Locate the cell with the specified text and output its [x, y] center coordinate. 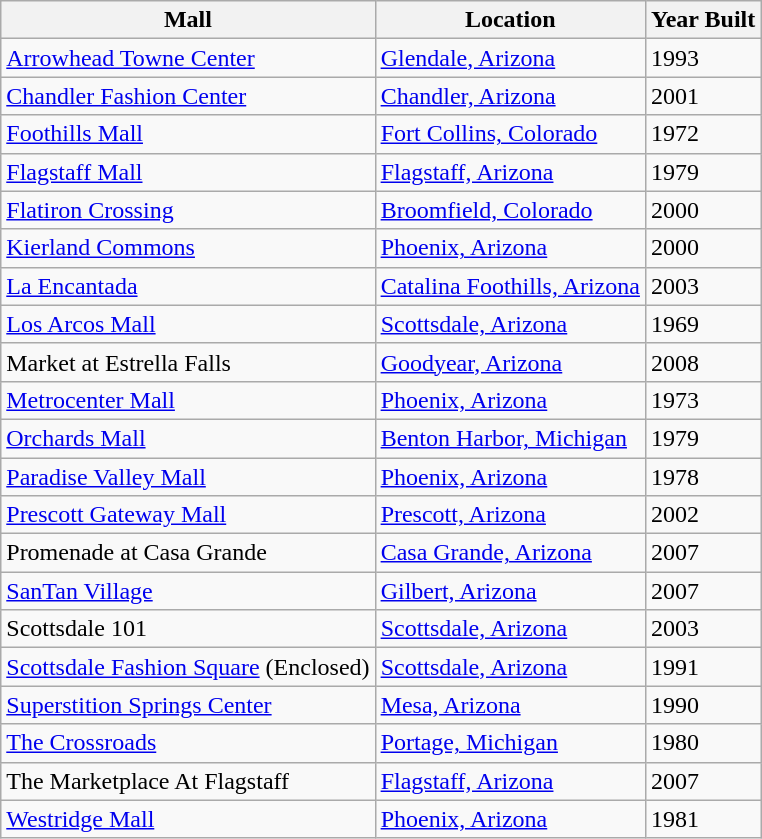
The Crossroads [188, 743]
Los Arcos Mall [188, 324]
Catalina Foothills, Arizona [510, 286]
2008 [702, 362]
Flagstaff Mall [188, 172]
Chandler Fashion Center [188, 96]
Paradise Valley Mall [188, 477]
1978 [702, 477]
Glendale, Arizona [510, 58]
La Encantada [188, 286]
Scottsdale Fashion Square (Enclosed) [188, 667]
1990 [702, 705]
Prescott Gateway Mall [188, 515]
Superstition Springs Center [188, 705]
Mesa, Arizona [510, 705]
2001 [702, 96]
Metrocenter Mall [188, 400]
Scottsdale 101 [188, 629]
1969 [702, 324]
Kierland Commons [188, 248]
Goodyear, Arizona [510, 362]
Orchards Mall [188, 438]
SanTan Village [188, 591]
Portage, Michigan [510, 743]
Gilbert, Arizona [510, 591]
1973 [702, 400]
Mall [188, 20]
Year Built [702, 20]
1993 [702, 58]
Broomfield, Colorado [510, 210]
Chandler, Arizona [510, 96]
1981 [702, 819]
Market at Estrella Falls [188, 362]
1980 [702, 743]
The Marketplace At Flagstaff [188, 781]
Arrowhead Towne Center [188, 58]
1972 [702, 134]
2002 [702, 515]
Benton Harbor, Michigan [510, 438]
Location [510, 20]
1991 [702, 667]
Promenade at Casa Grande [188, 553]
Foothills Mall [188, 134]
Fort Collins, Colorado [510, 134]
Casa Grande, Arizona [510, 553]
Westridge Mall [188, 819]
Prescott, Arizona [510, 515]
Flatiron Crossing [188, 210]
